Pinpoint the cell where the given text exists, returning its (x, y) midpoint coordinate. 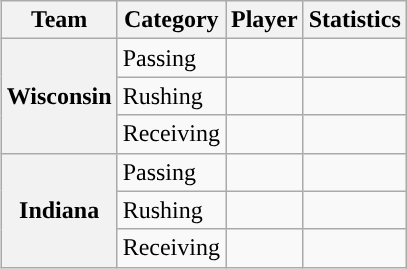
Player (265, 20)
Category (171, 20)
Statistics (354, 20)
Team (59, 20)
Indiana (59, 210)
Wisconsin (59, 96)
